Return the (X, Y) coordinate for the center point of the cell that contains the specified text.  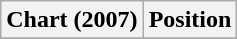
Position (190, 20)
Chart (2007) (72, 20)
